From the cell containing the given text, extract its center point as [X, Y] coordinate. 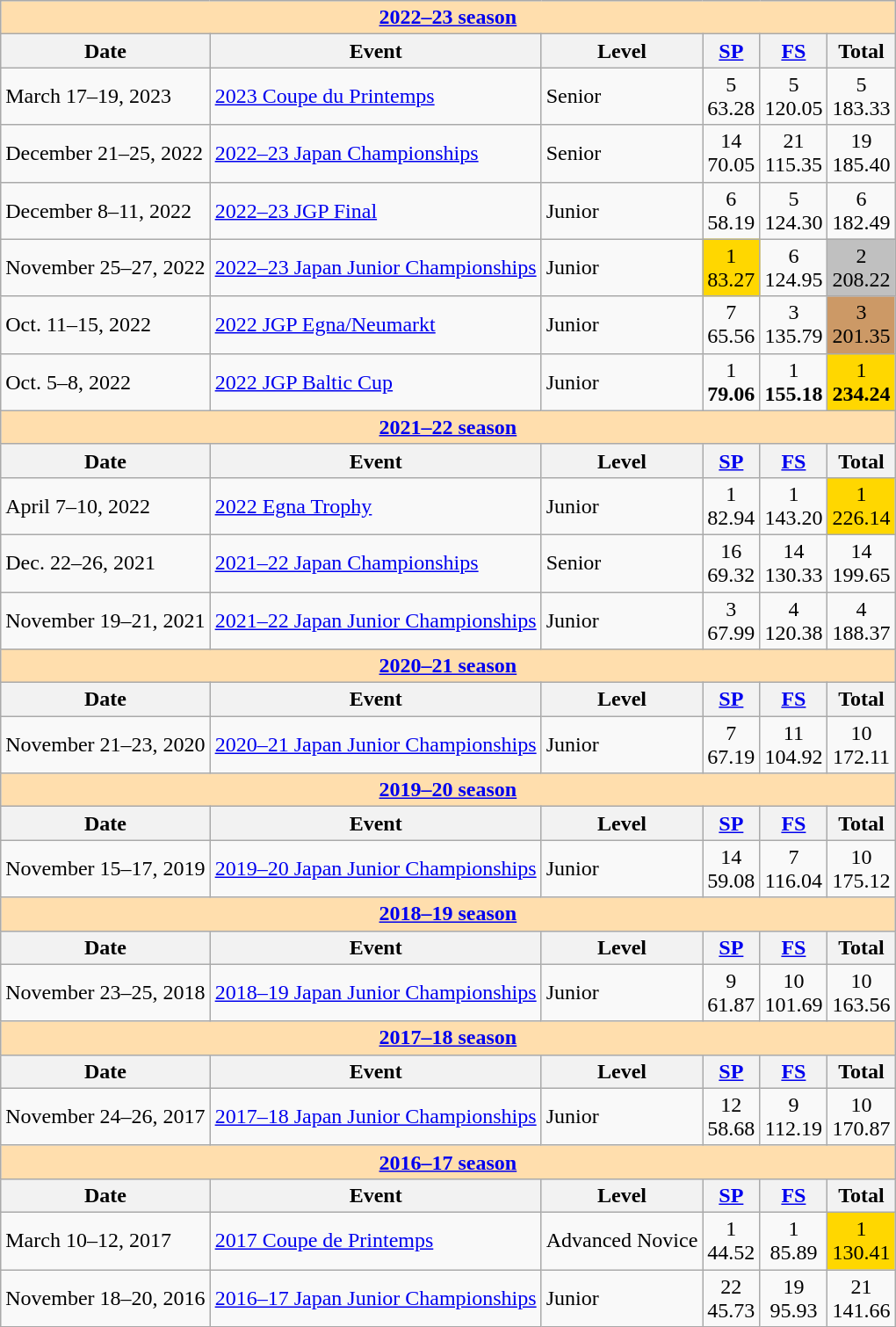
March 10–12, 2017 [105, 1241]
2 208.22 [861, 267]
10 163.56 [861, 993]
4 188.37 [861, 620]
2021–22 Japan Junior Championships [376, 620]
1 226.14 [861, 506]
Advanced Novice [622, 1241]
14 199.65 [861, 562]
2020–21 Japan Junior Championships [376, 745]
7 65.56 [731, 325]
November 23–25, 2018 [105, 993]
2017–18 season [448, 1038]
2022–23 season [448, 18]
December 21–25, 2022 [105, 153]
November 24–26, 2017 [105, 1116]
2017 Coupe de Printemps [376, 1241]
6 58.19 [731, 211]
2023 Coupe du Printemps [376, 97]
1 82.94 [731, 506]
5 124.30 [794, 211]
7 116.04 [794, 868]
Dec. 22–26, 2021 [105, 562]
1 130.41 [861, 1241]
19 185.40 [861, 153]
April 7–10, 2022 [105, 506]
2018–19 Japan Junior Championships [376, 993]
1 44.52 [731, 1241]
Oct. 11–15, 2022 [105, 325]
1 83.27 [731, 267]
November 18–20, 2016 [105, 1297]
19 95.93 [794, 1297]
2016–17 season [448, 1162]
2021–22 season [448, 427]
11 104.92 [794, 745]
6 182.49 [861, 211]
2022–23 JGP Final [376, 211]
1 79.06 [731, 381]
2019–20 season [448, 790]
2017–18 Japan Junior Championships [376, 1116]
2016–17 Japan Junior Championships [376, 1297]
5 183.33 [861, 97]
2018–19 season [448, 914]
2022 JGP Baltic Cup [376, 381]
November 21–23, 2020 [105, 745]
1 143.20 [794, 506]
2021–22 Japan Championships [376, 562]
21 115.35 [794, 153]
10 170.87 [861, 1116]
2022–23 Japan Junior Championships [376, 267]
November 19–21, 2021 [105, 620]
21 141.66 [861, 1297]
4 120.38 [794, 620]
2020–21 season [448, 666]
10 172.11 [861, 745]
1 155.18 [794, 381]
14 70.05 [731, 153]
22 45.73 [731, 1297]
16 69.32 [731, 562]
2022 JGP Egna/Neumarkt [376, 325]
2022 Egna Trophy [376, 506]
3 135.79 [794, 325]
2022–23 Japan Championships [376, 153]
12 58.68 [731, 1116]
6 124.95 [794, 267]
1 234.24 [861, 381]
2019–20 Japan Junior Championships [376, 868]
December 8–11, 2022 [105, 211]
November 25–27, 2022 [105, 267]
March 17–19, 2023 [105, 97]
7 67.19 [731, 745]
3 67.99 [731, 620]
14 59.08 [731, 868]
5 63.28 [731, 97]
10 101.69 [794, 993]
3 201.35 [861, 325]
Oct. 5–8, 2022 [105, 381]
5 120.05 [794, 97]
9 61.87 [731, 993]
November 15–17, 2019 [105, 868]
10 175.12 [861, 868]
14 130.33 [794, 562]
9 112.19 [794, 1116]
1 85.89 [794, 1241]
